Search for the cell housing the specified text and yield its (X, Y) center coordinate. 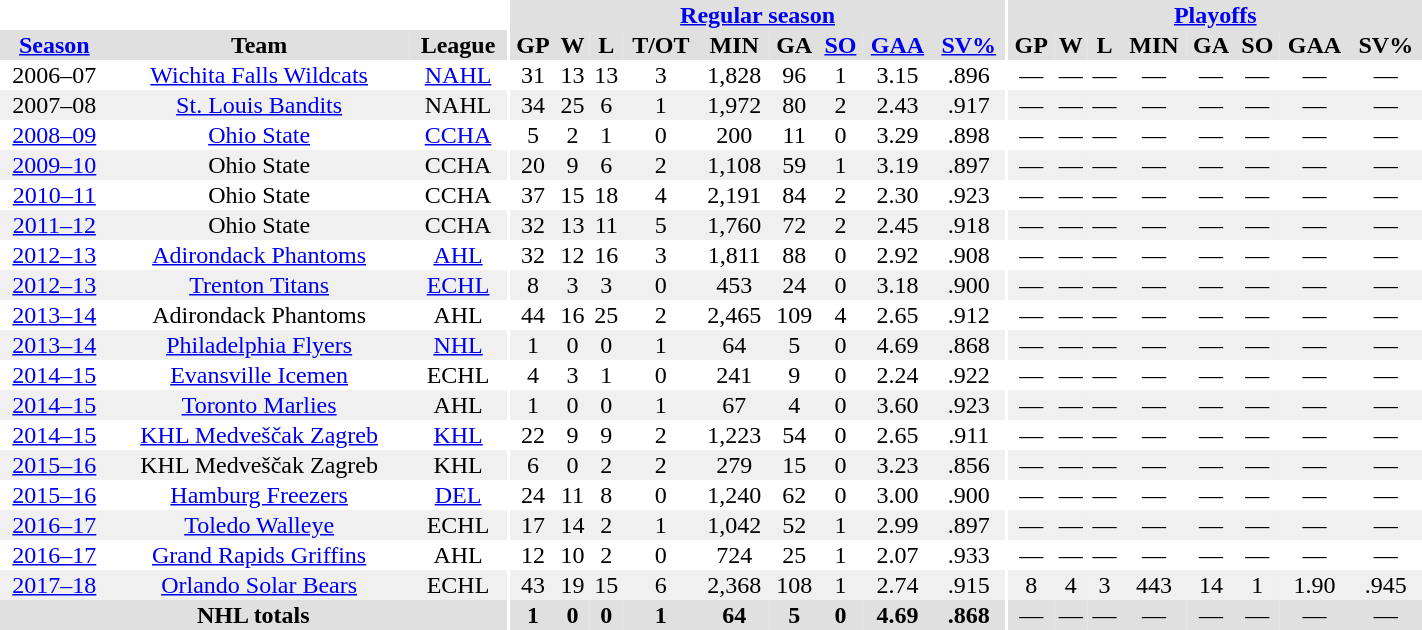
2,368 (734, 585)
Orlando Solar Bears (260, 585)
1,972 (734, 105)
1,811 (734, 255)
Team (260, 45)
2007–08 (54, 105)
2.24 (897, 375)
17 (532, 525)
Regular season (757, 15)
108 (794, 585)
.945 (1386, 585)
.912 (969, 315)
88 (794, 255)
1,108 (734, 165)
St. Louis Bandits (260, 105)
54 (794, 435)
59 (794, 165)
18 (606, 195)
.917 (969, 105)
3.60 (897, 405)
2,465 (734, 315)
Philadelphia Flyers (260, 345)
2.43 (897, 105)
52 (794, 525)
NHL totals (254, 615)
.911 (969, 435)
2.07 (897, 555)
1,223 (734, 435)
43 (532, 585)
2008–09 (54, 135)
22 (532, 435)
2009–10 (54, 165)
62 (794, 495)
Toledo Walleye (260, 525)
Trenton Titans (260, 285)
Wichita Falls Wildcats (260, 75)
2006–07 (54, 75)
.908 (969, 255)
2,191 (734, 195)
34 (532, 105)
453 (734, 285)
2.92 (897, 255)
44 (532, 315)
3.18 (897, 285)
3.15 (897, 75)
3.19 (897, 165)
Grand Rapids Griffins (260, 555)
2010–11 (54, 195)
Playoffs (1215, 15)
84 (794, 195)
96 (794, 75)
2.45 (897, 225)
.918 (969, 225)
2.99 (897, 525)
443 (1154, 585)
200 (734, 135)
109 (794, 315)
League (458, 45)
2017–18 (54, 585)
Hamburg Freezers (260, 495)
2.74 (897, 585)
241 (734, 375)
1,042 (734, 525)
.856 (969, 465)
.915 (969, 585)
1,240 (734, 495)
3.23 (897, 465)
Toronto Marlies (260, 405)
.896 (969, 75)
.933 (969, 555)
T/OT (660, 45)
10 (573, 555)
1.90 (1314, 585)
NHL (458, 345)
.898 (969, 135)
2.30 (897, 195)
279 (734, 465)
31 (532, 75)
.922 (969, 375)
37 (532, 195)
3.00 (897, 495)
724 (734, 555)
DEL (458, 495)
2011–12 (54, 225)
72 (794, 225)
Evansville Icemen (260, 375)
19 (573, 585)
20 (532, 165)
1,828 (734, 75)
1,760 (734, 225)
80 (794, 105)
Season (54, 45)
3.29 (897, 135)
67 (734, 405)
